Capture the cell that displays the provided text and extract its (X, Y) central coordinate. 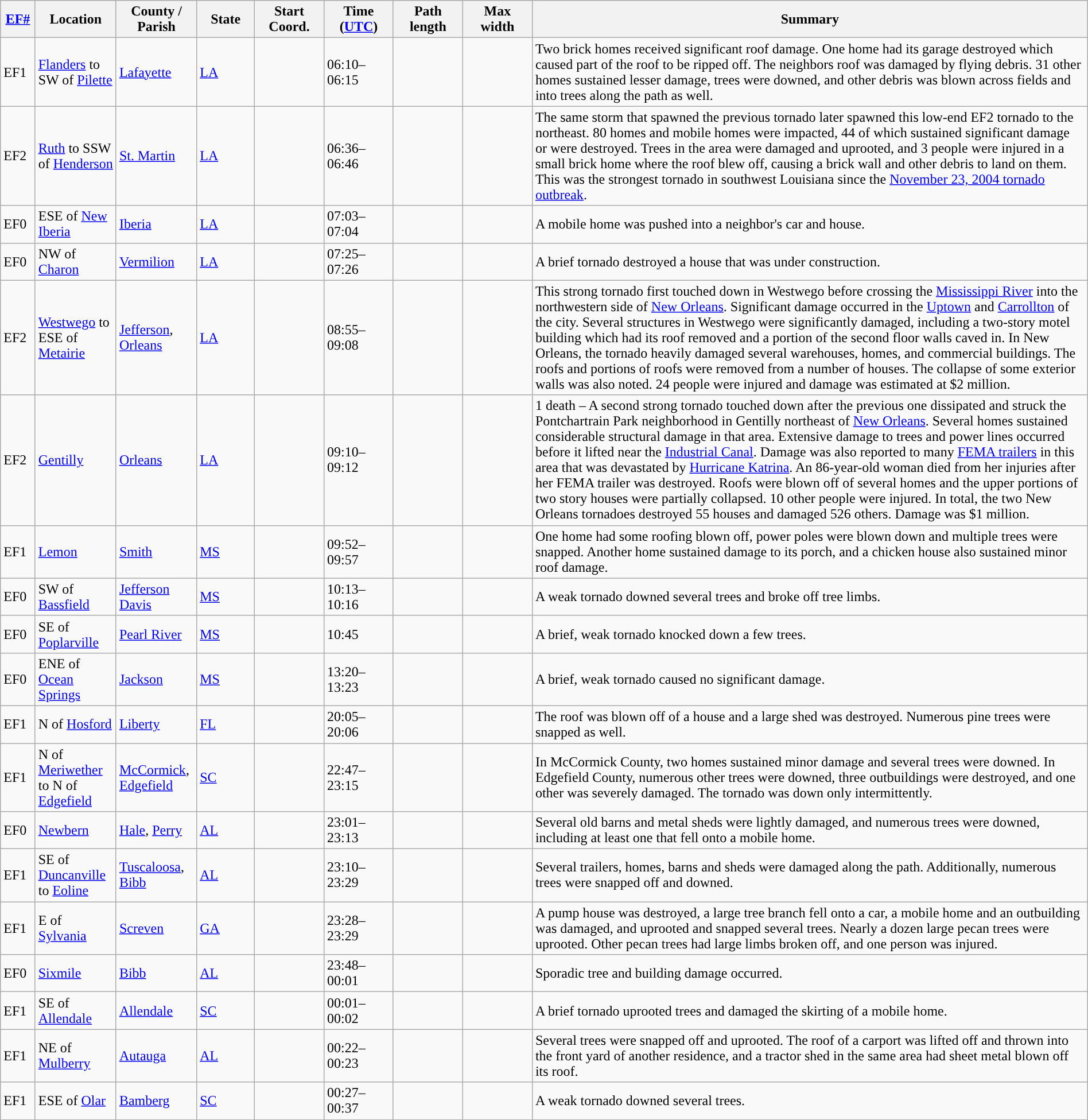
22:47–23:15 (358, 777)
N of Meriwether to N of Edgefield (76, 777)
ENE of Ocean Springs (76, 679)
Flanders to SW of Pilette (76, 72)
Gentilly (76, 460)
FL (226, 724)
08:55–09:08 (358, 338)
ESE of Olar (76, 1101)
Liberty (156, 724)
Westwego to ESE of Metairie (76, 338)
A brief tornado uprooted trees and damaged the skirting of a mobile home. (810, 1010)
NE of Mulberry (76, 1056)
N of Hosford (76, 724)
13:20–13:23 (358, 679)
00:27–00:37 (358, 1101)
A brief, weak tornado caused no significant damage. (810, 679)
Summary (810, 20)
23:28–23:29 (358, 928)
00:01–00:02 (358, 1010)
SE of Allendale (76, 1010)
10:13–10:16 (358, 597)
E of Sylvania (76, 928)
00:22–00:23 (358, 1056)
Autauga (156, 1056)
Screven (156, 928)
Location (76, 20)
SW of Bassfield (76, 597)
Several trailers, homes, barns and sheds were damaged along the path. Additionally, numerous trees were snapped off and downed. (810, 875)
Sixmile (76, 974)
23:48–00:01 (358, 974)
Tuscaloosa, Bibb (156, 875)
Hale, Perry (156, 830)
NW of Charon (76, 262)
07:03–07:04 (358, 224)
Orleans (156, 460)
Pearl River (156, 634)
State (226, 20)
Jefferson, Orleans (156, 338)
Iberia (156, 224)
A weak tornado downed several trees. (810, 1101)
Newbern (76, 830)
A weak tornado downed several trees and broke off tree limbs. (810, 597)
Lemon (76, 552)
Bamberg (156, 1101)
GA (226, 928)
Lafayette (156, 72)
10:45 (358, 634)
Start Coord. (289, 20)
Path length (428, 20)
SE of Poplarville (76, 634)
The roof was blown off of a house and a large shed was destroyed. Numerous pine trees were snapped as well. (810, 724)
A brief, weak tornado knocked down a few trees. (810, 634)
Bibb (156, 974)
County / Parish (156, 20)
Vermilion (156, 262)
Ruth to SSW of Henderson (76, 156)
09:10–09:12 (358, 460)
07:25–07:26 (358, 262)
Max width (497, 20)
SE of Duncanville to Eoline (76, 875)
McCormick, Edgefield (156, 777)
Smith (156, 552)
Jefferson Davis (156, 597)
23:01–23:13 (358, 830)
Several old barns and metal sheds were lightly damaged, and numerous trees were downed, including at least one that fell onto a mobile home. (810, 830)
Allendale (156, 1010)
ESE of New Iberia (76, 224)
06:10–06:15 (358, 72)
A mobile home was pushed into a neighbor's car and house. (810, 224)
St. Martin (156, 156)
Time (UTC) (358, 20)
A brief tornado destroyed a house that was under construction. (810, 262)
20:05–20:06 (358, 724)
09:52–09:57 (358, 552)
23:10–23:29 (358, 875)
Jackson (156, 679)
06:36–06:46 (358, 156)
Sporadic tree and building damage occurred. (810, 974)
EF# (18, 20)
